Find where the given text appears and provide that cell's center as [x, y] coordinate. 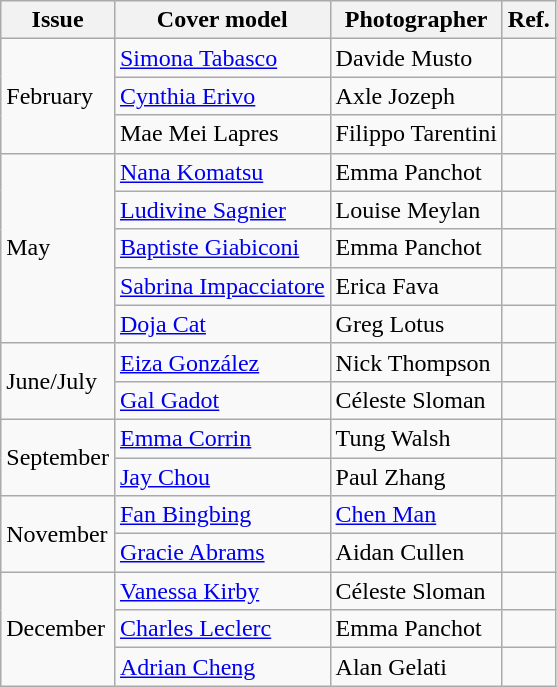
Nana Komatsu [222, 172]
Vanessa Kirby [222, 591]
Louise Meylan [416, 210]
Emma Corrin [222, 438]
Simona Tabasco [222, 58]
Charles Leclerc [222, 629]
May [58, 248]
December [58, 629]
June/July [58, 381]
September [58, 457]
Cynthia Erivo [222, 96]
Ludivine Sagnier [222, 210]
Sabrina Impacciatore [222, 286]
Eiza González [222, 362]
Davide Musto [416, 58]
Filippo Tarentini [416, 134]
Nick Thompson [416, 362]
Baptiste Giabiconi [222, 248]
November [58, 534]
Photographer [416, 20]
Erica Fava [416, 286]
Jay Chou [222, 477]
Fan Bingbing [222, 515]
Tung Walsh [416, 438]
Adrian Cheng [222, 667]
Aidan Cullen [416, 553]
Doja Cat [222, 324]
Chen Man [416, 515]
Cover model [222, 20]
Ref. [528, 20]
Paul Zhang [416, 477]
Greg Lotus [416, 324]
Gracie Abrams [222, 553]
February [58, 96]
Gal Gadot [222, 400]
Mae Mei Lapres [222, 134]
Issue [58, 20]
Alan Gelati [416, 667]
Axle Jozeph [416, 96]
